Pinpoint the cell where the given text exists, returning its [X, Y] midpoint coordinate. 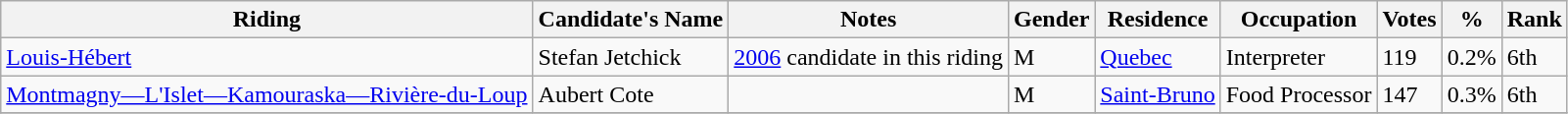
0.2% [1471, 57]
0.3% [1471, 94]
119 [1409, 57]
Quebec [1158, 57]
% [1471, 20]
Votes [1409, 20]
Notes [869, 20]
Food Processor [1299, 94]
147 [1409, 94]
Rank [1534, 20]
Aubert Cote [631, 94]
Saint-Bruno [1158, 94]
Residence [1158, 20]
Stefan Jetchick [631, 57]
Candidate's Name [631, 20]
Gender [1051, 20]
Montmagny—L'Islet—Kamouraska—Rivière-du-Loup [266, 94]
Louis-Hébert [266, 57]
Occupation [1299, 20]
Riding [266, 20]
Interpreter [1299, 57]
2006 candidate in this riding [869, 57]
